Provide the [x, y] coordinate of the cell's center where the given text is located.  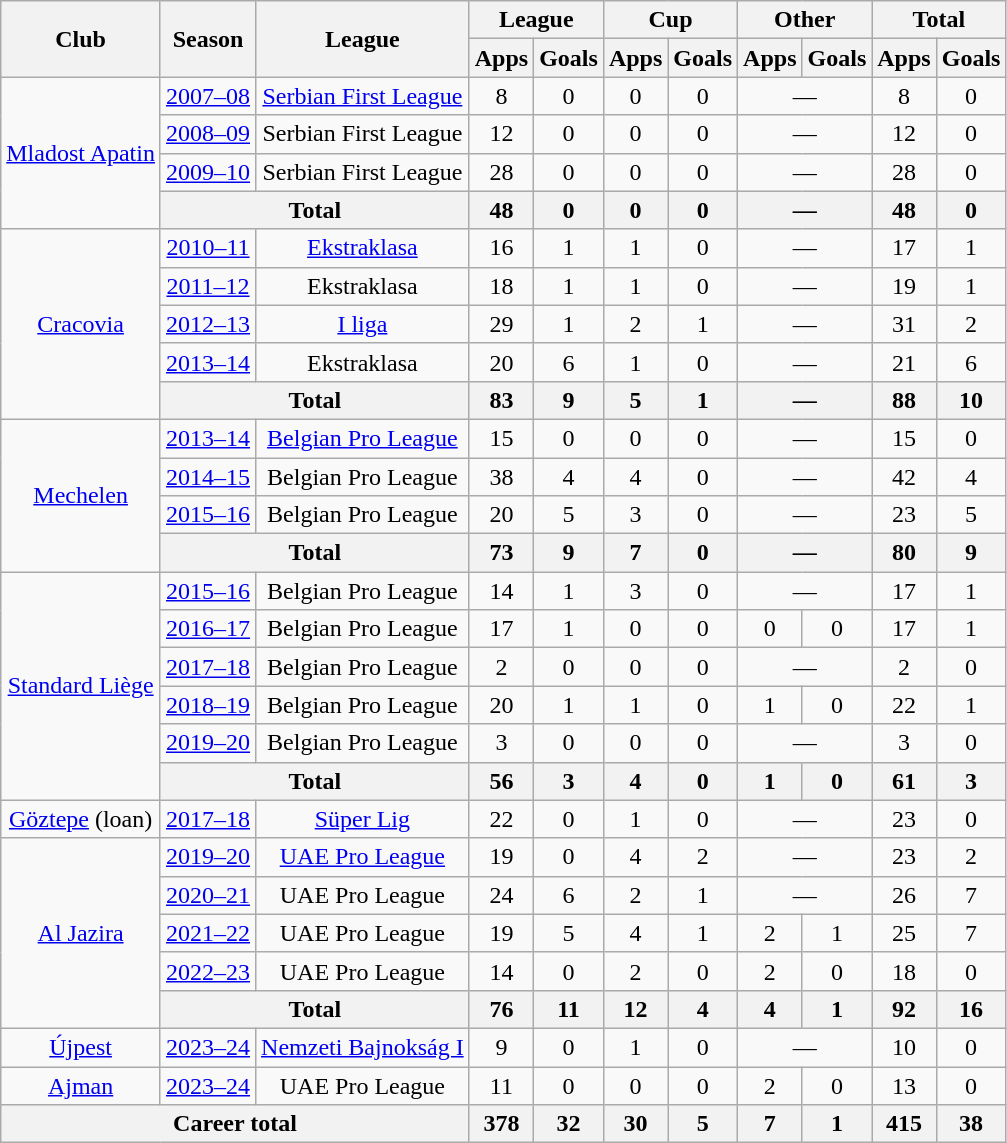
Göztepe (loan) [81, 819]
2016–17 [208, 629]
76 [501, 1009]
Career total [235, 1124]
29 [501, 324]
Standard Liège [81, 686]
92 [904, 1009]
I liga [363, 324]
Mechelen [81, 495]
Cracovia [81, 324]
83 [501, 400]
378 [501, 1124]
Al Jazira [81, 933]
73 [501, 553]
61 [904, 781]
2008–09 [208, 134]
24 [501, 895]
2014–15 [208, 477]
2012–13 [208, 324]
26 [904, 895]
88 [904, 400]
Ajman [81, 1085]
Season [208, 39]
21 [904, 362]
2009–10 [208, 172]
25 [904, 933]
Mladost Apatin [81, 153]
42 [904, 477]
2018–19 [208, 705]
415 [904, 1124]
Other [805, 20]
2022–23 [208, 971]
Nemzeti Bajnokság I [363, 1047]
80 [904, 553]
2021–22 [208, 933]
56 [501, 781]
Club [81, 39]
Újpest [81, 1047]
2020–21 [208, 895]
13 [904, 1085]
2010–11 [208, 248]
31 [904, 324]
Cup [670, 20]
2011–12 [208, 286]
32 [569, 1124]
30 [635, 1124]
Süper Lig [363, 819]
2007–08 [208, 96]
